Detect which cell encompasses the target text, then output its [X, Y] center coordinate. 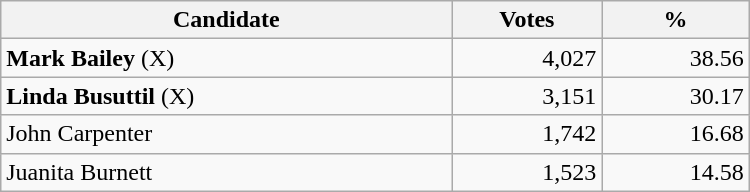
4,027 [527, 58]
Juanita Burnett [226, 172]
John Carpenter [226, 134]
38.56 [676, 58]
14.58 [676, 172]
30.17 [676, 96]
1,523 [527, 172]
16.68 [676, 134]
Candidate [226, 20]
Mark Bailey (X) [226, 58]
1,742 [527, 134]
Votes [527, 20]
% [676, 20]
3,151 [527, 96]
Linda Busuttil (X) [226, 96]
